From the cell containing the given text, extract its center point as (x, y) coordinate. 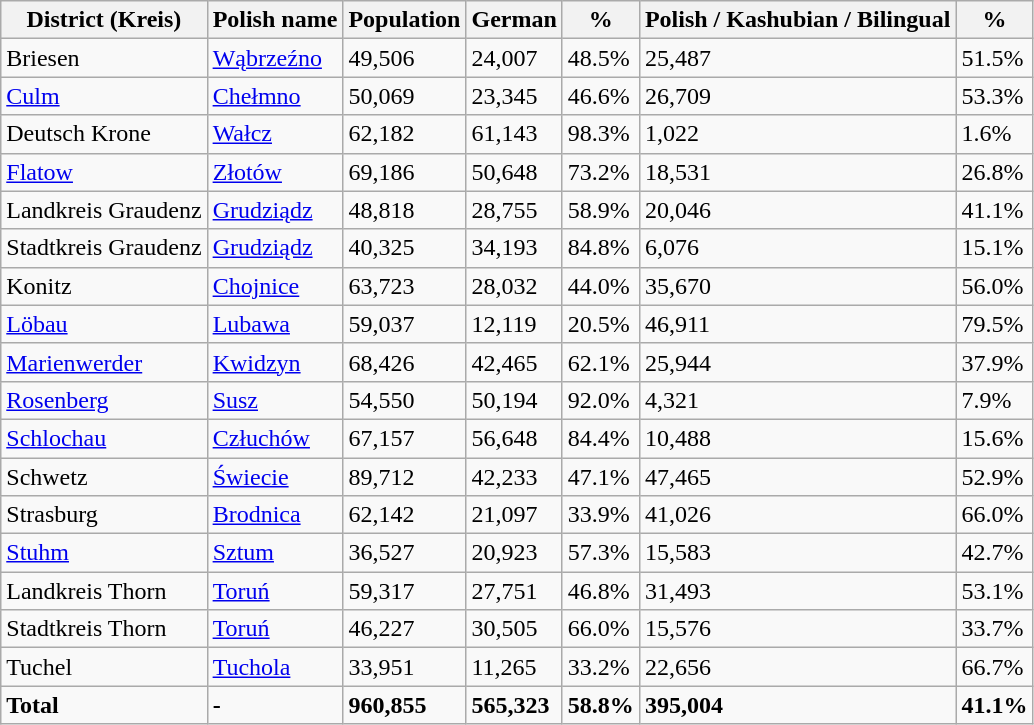
Stadtkreis Graudenz (104, 248)
Wąbrzeźno (275, 58)
Löbau (104, 324)
Susz (275, 400)
Polish name (275, 20)
33.7% (994, 629)
50,194 (514, 400)
66.7% (994, 667)
24,007 (514, 58)
10,488 (798, 438)
German (514, 20)
62.1% (600, 362)
68,426 (404, 362)
22,656 (798, 667)
Złotów (275, 172)
395,004 (798, 705)
Tuchola (275, 667)
Rosenberg (104, 400)
Chełmno (275, 96)
25,944 (798, 362)
40,325 (404, 248)
31,493 (798, 591)
62,182 (404, 134)
565,323 (514, 705)
63,723 (404, 286)
Człuchów (275, 438)
33.2% (600, 667)
18,531 (798, 172)
15.1% (994, 248)
52.9% (994, 477)
92.0% (600, 400)
Landkreis Graudenz (104, 210)
44.0% (600, 286)
Polish / Kashubian / Bilingual (798, 20)
26,709 (798, 96)
15.6% (994, 438)
89,712 (404, 477)
28,032 (514, 286)
Population (404, 20)
Lubawa (275, 324)
69,186 (404, 172)
Wałcz (275, 134)
59,037 (404, 324)
Świecie (275, 477)
84.4% (600, 438)
Flatow (104, 172)
23,345 (514, 96)
47,465 (798, 477)
Culm (104, 96)
Deutsch Krone (104, 134)
11,265 (514, 667)
58.8% (600, 705)
20,923 (514, 553)
37.9% (994, 362)
960,855 (404, 705)
42,233 (514, 477)
46.8% (600, 591)
73.2% (600, 172)
Briesen (104, 58)
53.1% (994, 591)
33,951 (404, 667)
98.3% (600, 134)
6,076 (798, 248)
Total (104, 705)
Strasburg (104, 515)
28,755 (514, 210)
Sztum (275, 553)
46.6% (600, 96)
27,751 (514, 591)
- (275, 705)
54,550 (404, 400)
58.9% (600, 210)
49,506 (404, 58)
46,227 (404, 629)
50,648 (514, 172)
59,317 (404, 591)
Marienwerder (104, 362)
Schlochau (104, 438)
35,670 (798, 286)
Stuhm (104, 553)
42,465 (514, 362)
12,119 (514, 324)
42.7% (994, 553)
56.0% (994, 286)
48,818 (404, 210)
33.9% (600, 515)
15,576 (798, 629)
1,022 (798, 134)
4,321 (798, 400)
25,487 (798, 58)
84.8% (600, 248)
53.3% (994, 96)
20.5% (600, 324)
Chojnice (275, 286)
36,527 (404, 553)
Brodnica (275, 515)
57.3% (600, 553)
51.5% (994, 58)
20,046 (798, 210)
79.5% (994, 324)
30,505 (514, 629)
Schwetz (104, 477)
Tuchel (104, 667)
47.1% (600, 477)
50,069 (404, 96)
34,193 (514, 248)
46,911 (798, 324)
Landkreis Thorn (104, 591)
41,026 (798, 515)
56,648 (514, 438)
48.5% (600, 58)
District (Kreis) (104, 20)
21,097 (514, 515)
67,157 (404, 438)
Stadtkreis Thorn (104, 629)
62,142 (404, 515)
61,143 (514, 134)
15,583 (798, 553)
1.6% (994, 134)
7.9% (994, 400)
26.8% (994, 172)
Konitz (104, 286)
Kwidzyn (275, 362)
